For the text-containing cell, return its midpoint in (X, Y) coordinate format. 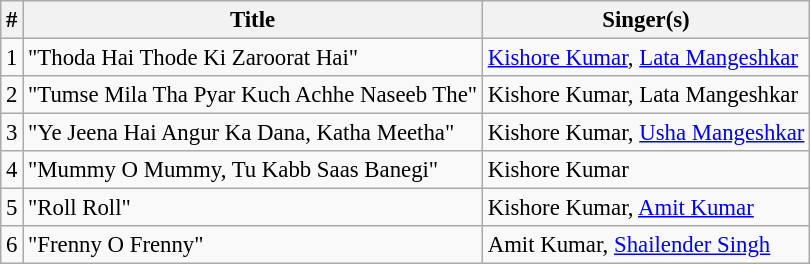
3 (12, 133)
Kishore Kumar, Amit Kumar (646, 208)
"Mummy O Mummy, Tu Kabb Saas Banegi" (253, 170)
6 (12, 245)
"Frenny O Frenny" (253, 245)
Amit Kumar, Shailender Singh (646, 245)
5 (12, 208)
"Tumse Mila Tha Pyar Kuch Achhe Naseeb The" (253, 95)
"Thoda Hai Thode Ki Zaroorat Hai" (253, 58)
2 (12, 95)
# (12, 20)
Title (253, 20)
4 (12, 170)
"Ye Jeena Hai Angur Ka Dana, Katha Meetha" (253, 133)
Singer(s) (646, 20)
"Roll Roll" (253, 208)
1 (12, 58)
Kishore Kumar (646, 170)
Kishore Kumar, Usha Mangeshkar (646, 133)
